From the cell containing the given text, extract its center point as [X, Y] coordinate. 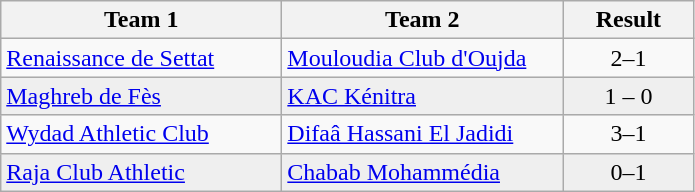
Mouloudia Club d'Oujda [422, 58]
KAC Kénitra [422, 96]
3–1 [628, 134]
Result [628, 20]
0–1 [628, 172]
Team 2 [422, 20]
Wydad Athletic Club [142, 134]
Team 1 [142, 20]
Difaâ Hassani El Jadidi [422, 134]
2–1 [628, 58]
Maghreb de Fès [142, 96]
1 – 0 [628, 96]
Renaissance de Settat [142, 58]
Chabab Mohammédia [422, 172]
Raja Club Athletic [142, 172]
